Capture the cell that displays the provided text and extract its [x, y] central coordinate. 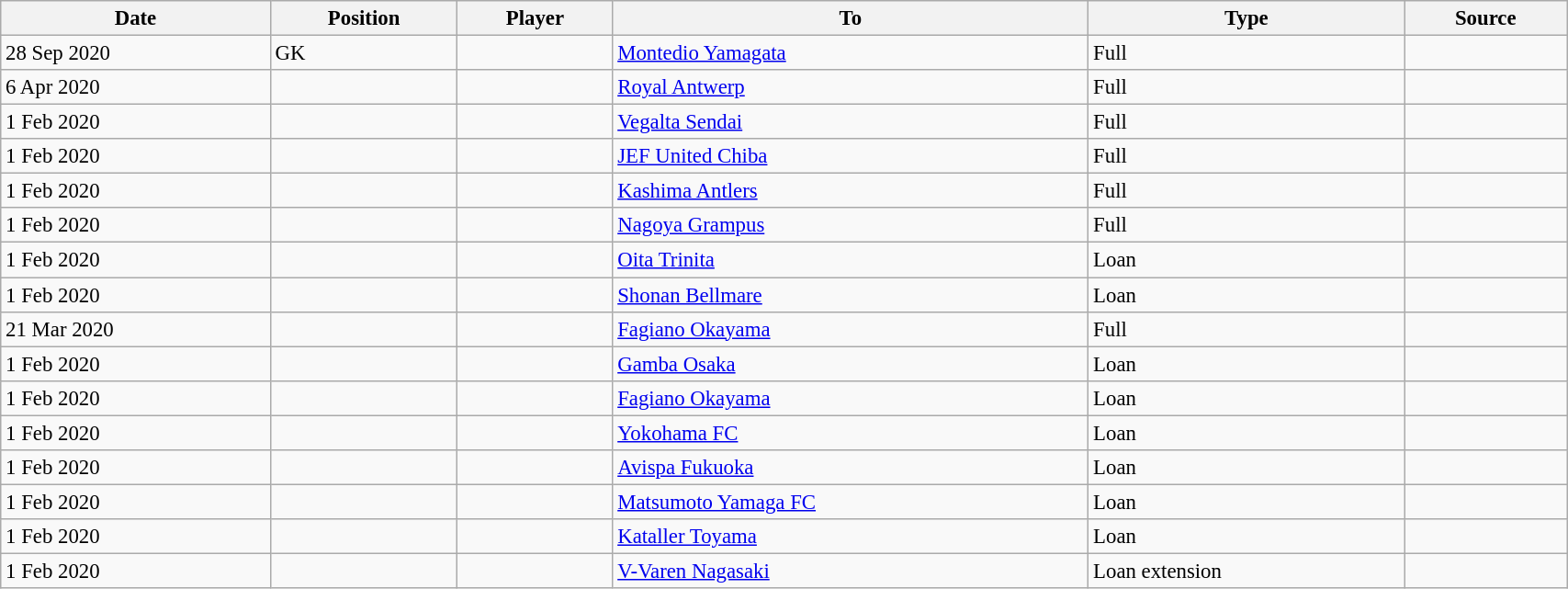
Vegalta Sendai [851, 122]
Nagoya Grampus [851, 225]
Gamba Osaka [851, 364]
JEF United Chiba [851, 156]
Avispa Fukuoka [851, 468]
Matsumoto Yamaga FC [851, 502]
Source [1486, 18]
6 Apr 2020 [136, 87]
28 Sep 2020 [136, 53]
Player [535, 18]
Kashima Antlers [851, 191]
Date [136, 18]
Type [1247, 18]
21 Mar 2020 [136, 329]
Oita Trinita [851, 260]
To [851, 18]
Kataller Toyama [851, 537]
Shonan Bellmare [851, 295]
V-Varen Nagasaki [851, 571]
Royal Antwerp [851, 87]
GK [364, 53]
Montedio Yamagata [851, 53]
Position [364, 18]
Yokohama FC [851, 433]
Loan extension [1247, 571]
